Capture the cell that displays the provided text and extract its (x, y) central coordinate. 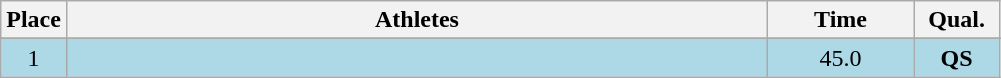
Place (34, 20)
45.0 (841, 58)
Athletes (416, 20)
Time (841, 20)
1 (34, 58)
QS (957, 58)
Qual. (957, 20)
